Identify which cell holds the provided text, then report its (x, y) central coordinate. 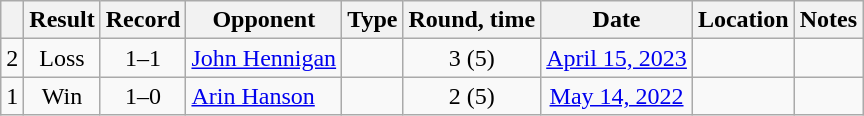
John Hennigan (264, 58)
3 (5) (472, 58)
May 14, 2022 (617, 96)
Win (62, 96)
Type (372, 20)
1 (12, 96)
Date (617, 20)
Record (143, 20)
Location (743, 20)
1–0 (143, 96)
2 (12, 58)
Notes (828, 20)
Opponent (264, 20)
Round, time (472, 20)
1–1 (143, 58)
April 15, 2023 (617, 58)
Result (62, 20)
2 (5) (472, 96)
Arin Hanson (264, 96)
Loss (62, 58)
